Extract the [x, y] coordinate from the center of the cell holding the provided text.  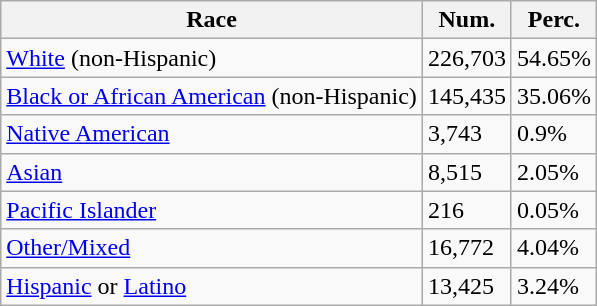
35.06% [554, 96]
Perc. [554, 20]
Pacific Islander [212, 210]
8,515 [466, 172]
13,425 [466, 286]
Native American [212, 134]
145,435 [466, 96]
Hispanic or Latino [212, 286]
54.65% [554, 58]
2.05% [554, 172]
Num. [466, 20]
Asian [212, 172]
4.04% [554, 248]
Other/Mixed [212, 248]
White (non-Hispanic) [212, 58]
Black or African American (non-Hispanic) [212, 96]
Race [212, 20]
3,743 [466, 134]
16,772 [466, 248]
226,703 [466, 58]
0.05% [554, 210]
216 [466, 210]
0.9% [554, 134]
3.24% [554, 286]
